For the text-containing cell, return its midpoint in (X, Y) coordinate format. 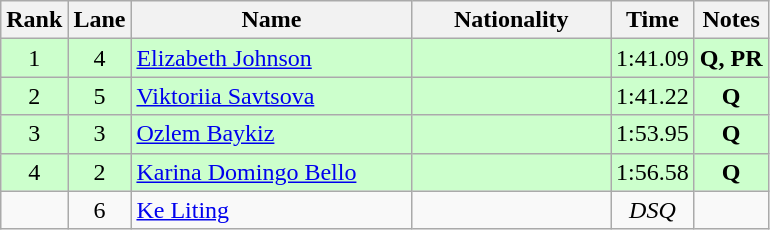
5 (100, 96)
Viktoriia Savtsova (272, 96)
1:56.58 (653, 172)
6 (100, 210)
Rank (34, 20)
Notes (731, 20)
Ke Liting (272, 210)
Elizabeth Johnson (272, 58)
Ozlem Baykiz (272, 134)
Q, PR (731, 58)
Time (653, 20)
Karina Domingo Bello (272, 172)
1:41.22 (653, 96)
1:53.95 (653, 134)
Lane (100, 20)
Name (272, 20)
Nationality (512, 20)
1 (34, 58)
1:41.09 (653, 58)
DSQ (653, 210)
